Pinpoint the cell where the given text exists, returning its [x, y] midpoint coordinate. 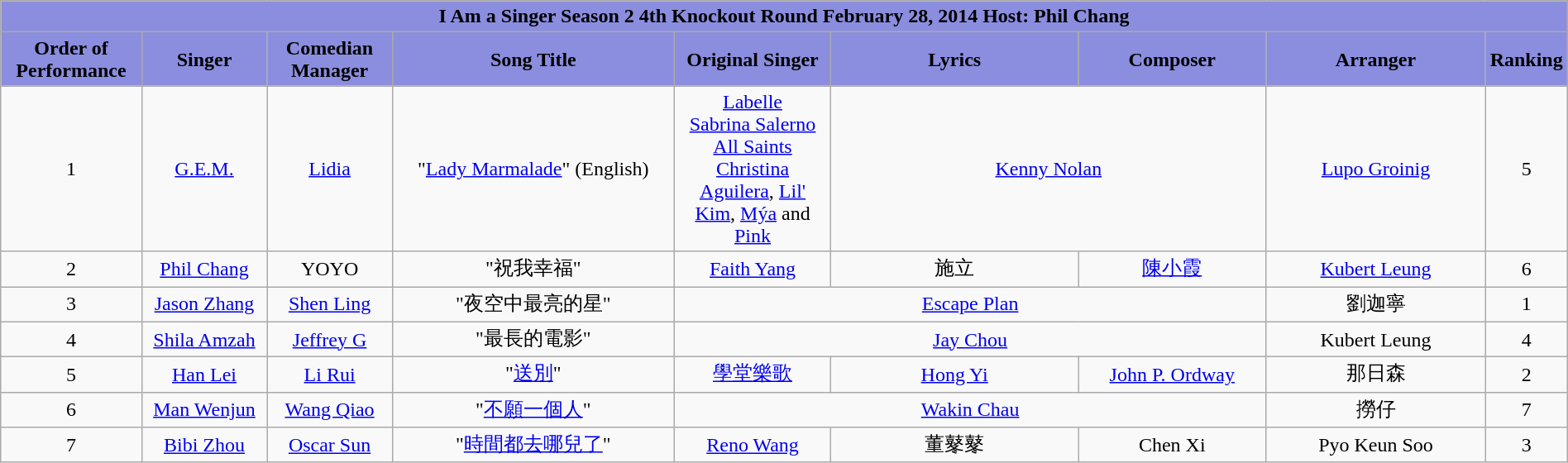
Man Wenjun [204, 410]
那日森 [1376, 375]
Han Lei [204, 375]
Hong Yi [954, 375]
劉迦寧 [1376, 304]
Faith Yang [753, 270]
Chen Xi [1173, 445]
Jeffrey G [330, 339]
Wakin Chau [970, 410]
I Am a Singer Season 2 4th Knockout Round February 28, 2014 Host: Phil Chang [784, 17]
YOYO [330, 270]
Phil Chang [204, 270]
"夜空中最亮的星" [533, 304]
"送別" [533, 375]
董鼕鼕 [954, 445]
"不願一個人" [533, 410]
Jason Zhang [204, 304]
"Lady Marmalade" (English) [533, 169]
Jay Chou [970, 339]
John P. Ordway [1173, 375]
Song Title [533, 60]
Ranking [1527, 60]
撈仔 [1376, 410]
Kenny Nolan [1049, 169]
"祝我幸福" [533, 270]
Pyo Keun Soo [1376, 445]
Lyrics [954, 60]
Shila Amzah [204, 339]
Composer [1173, 60]
"最長的電影" [533, 339]
Escape Plan [970, 304]
Bibi Zhou [204, 445]
Lidia [330, 169]
LabelleSabrina SalernoAll SaintsChristina Aguilera, Lil' Kim, Mýa and Pink [753, 169]
Shen Ling [330, 304]
Singer [204, 60]
Order of Performance [71, 60]
陳小霞 [1173, 270]
施立 [954, 270]
Wang Qiao [330, 410]
"時間都去哪兒了" [533, 445]
Arranger [1376, 60]
Oscar Sun [330, 445]
Reno Wang [753, 445]
Lupo Groinig [1376, 169]
Original Singer [753, 60]
Li Rui [330, 375]
學堂樂歌 [753, 375]
G.E.M. [204, 169]
Comedian Manager [330, 60]
